From the cell containing the given text, extract its center point as [X, Y] coordinate. 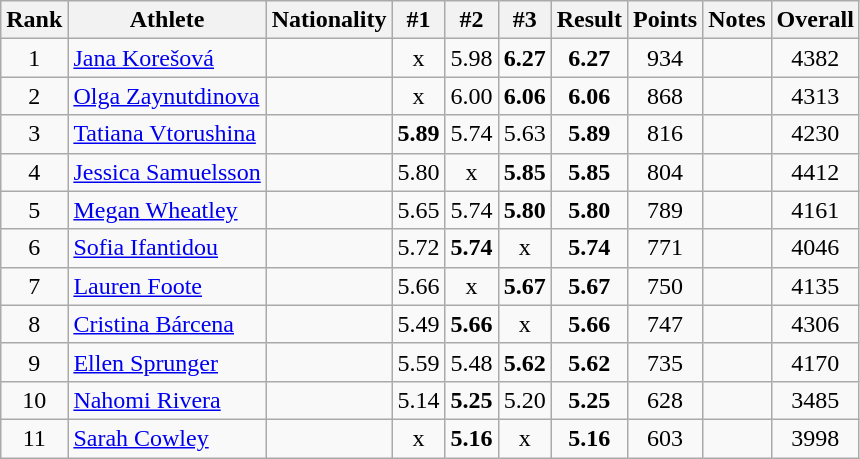
Sarah Cowley [167, 438]
#1 [418, 20]
Nationality [329, 20]
3998 [815, 438]
4313 [815, 96]
4230 [815, 134]
Ellen Sprunger [167, 362]
Points [666, 20]
Athlete [167, 20]
4161 [815, 210]
771 [666, 248]
6 [34, 248]
735 [666, 362]
4306 [815, 324]
#3 [524, 20]
5.63 [524, 134]
Notes [737, 20]
2 [34, 96]
Overall [815, 20]
Sofia Ifantidou [167, 248]
Rank [34, 20]
9 [34, 362]
8 [34, 324]
5.49 [418, 324]
934 [666, 58]
Jana Korešová [167, 58]
4046 [815, 248]
5.59 [418, 362]
11 [34, 438]
747 [666, 324]
750 [666, 286]
804 [666, 172]
5.14 [418, 400]
4 [34, 172]
Jessica Samuelsson [167, 172]
816 [666, 134]
628 [666, 400]
789 [666, 210]
Tatiana Vtorushina [167, 134]
1 [34, 58]
4382 [815, 58]
6.00 [472, 96]
4135 [815, 286]
5.72 [418, 248]
Nahomi Rivera [167, 400]
868 [666, 96]
7 [34, 286]
5.20 [524, 400]
3 [34, 134]
5.65 [418, 210]
Cristina Bárcena [167, 324]
4412 [815, 172]
5.48 [472, 362]
Megan Wheatley [167, 210]
5 [34, 210]
3485 [815, 400]
10 [34, 400]
#2 [472, 20]
603 [666, 438]
Olga Zaynutdinova [167, 96]
5.98 [472, 58]
4170 [815, 362]
Result [589, 20]
Lauren Foote [167, 286]
